Return the [x, y] coordinate for the center point of the cell that contains the specified text.  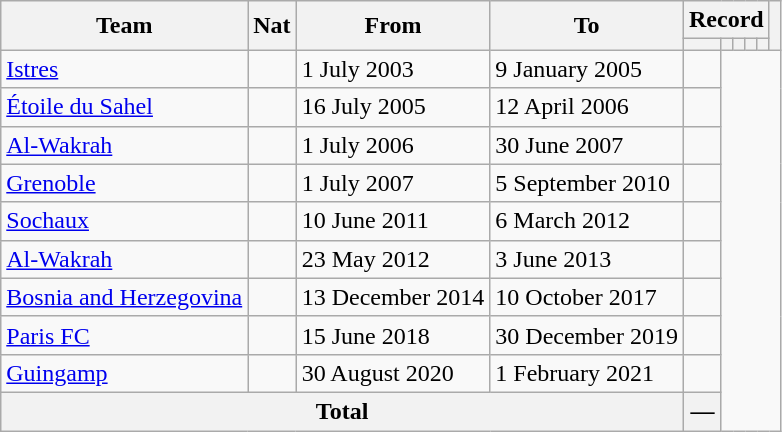
Guingamp [124, 373]
Istres [124, 69]
Bosnia and Herzegovina [124, 297]
30 June 2007 [587, 145]
30 December 2019 [587, 335]
Nat [272, 26]
23 May 2012 [393, 259]
Total [342, 411]
30 August 2020 [393, 373]
6 March 2012 [587, 221]
1 February 2021 [587, 373]
To [587, 26]
12 April 2006 [587, 107]
16 July 2005 [393, 107]
Étoile du Sahel [124, 107]
15 June 2018 [393, 335]
Record [726, 20]
Grenoble [124, 183]
From [393, 26]
Sochaux [124, 221]
— [702, 411]
10 June 2011 [393, 221]
10 October 2017 [587, 297]
Team [124, 26]
9 January 2005 [587, 69]
3 June 2013 [587, 259]
Paris FC [124, 335]
13 December 2014 [393, 297]
1 July 2007 [393, 183]
1 July 2003 [393, 69]
1 July 2006 [393, 145]
5 September 2010 [587, 183]
